Output the (x, y) coordinate of the center of the cell containing the given text.  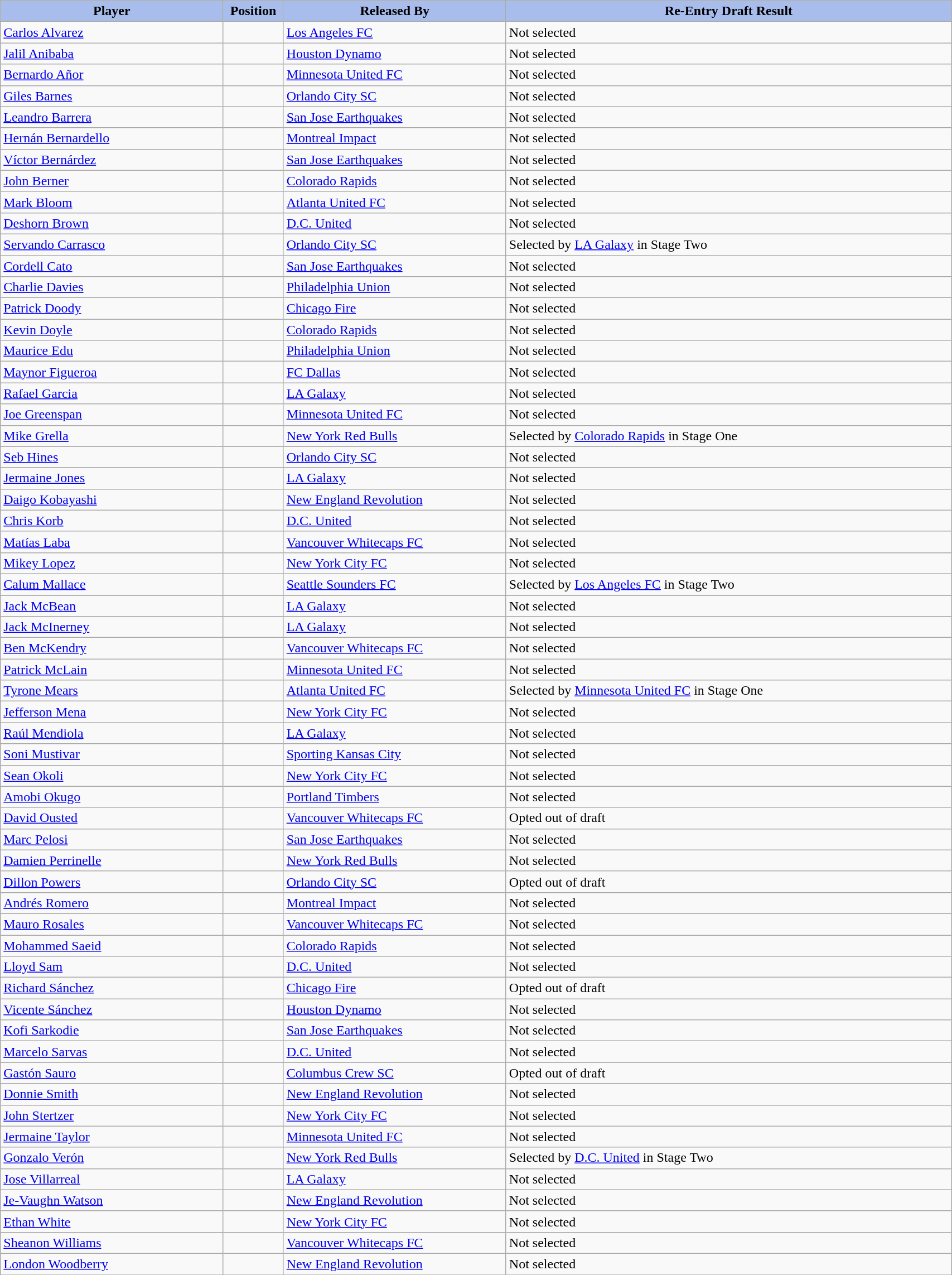
Joe Greenspan (112, 415)
Sporting Kansas City (395, 754)
Leandro Barrera (112, 117)
Bernardo Añor (112, 75)
Selected by Los Angeles FC in Stage Two (728, 584)
Mark Bloom (112, 202)
Vicente Sánchez (112, 1009)
Position (253, 11)
Damien Perrinelle (112, 860)
Marcelo Sarvas (112, 1052)
Portland Timbers (395, 797)
Andrés Romero (112, 903)
Selected by Colorado Rapids in Stage One (728, 436)
Player (112, 11)
Amobi Okugo (112, 797)
Selected by LA Galaxy in Stage Two (728, 244)
David Ousted (112, 818)
Cordell Cato (112, 266)
Rafael Garcia (112, 393)
Mohammed Saeid (112, 946)
Jefferson Mena (112, 712)
Gastón Sauro (112, 1073)
Patrick McLain (112, 670)
Selected by D.C. United in Stage Two (728, 1158)
Mikey Lopez (112, 563)
London Woodberry (112, 1264)
Jermaine Jones (112, 478)
Mike Grella (112, 436)
Columbus Crew SC (395, 1073)
Víctor Bernárdez (112, 160)
Matías Laba (112, 542)
Chris Korb (112, 521)
Maurice Edu (112, 351)
Dillon Powers (112, 882)
Patrick Doody (112, 309)
Seb Hines (112, 457)
Maynor Figueroa (112, 372)
Jalil Anibaba (112, 54)
Donnie Smith (112, 1094)
Charlie Davies (112, 287)
Je-Vaughn Watson (112, 1200)
FC Dallas (395, 372)
Lloyd Sam (112, 967)
John Berner (112, 181)
Daigo Kobayashi (112, 499)
Released By (395, 11)
Gonzalo Verón (112, 1158)
Ben McKendry (112, 648)
Jack McBean (112, 605)
Jack McInerney (112, 627)
Re-Entry Draft Result (728, 11)
Soni Mustivar (112, 754)
Seattle Sounders FC (395, 584)
Los Angeles FC (395, 32)
Sheanon Williams (112, 1243)
Calum Mallace (112, 584)
Kofi Sarkodie (112, 1031)
Kevin Doyle (112, 330)
Ethan White (112, 1221)
John Stertzer (112, 1115)
Carlos Alvarez (112, 32)
Selected by Minnesota United FC in Stage One (728, 691)
Hernán Bernardello (112, 138)
Servando Carrasco (112, 244)
Jermaine Taylor (112, 1137)
Mauro Rosales (112, 924)
Sean Okoli (112, 776)
Tyrone Mears (112, 691)
Marc Pelosi (112, 839)
Richard Sánchez (112, 988)
Deshorn Brown (112, 223)
Jose Villarreal (112, 1179)
Giles Barnes (112, 96)
Raúl Mendiola (112, 733)
